Output the (X, Y) coordinate of the center of the cell containing the given text.  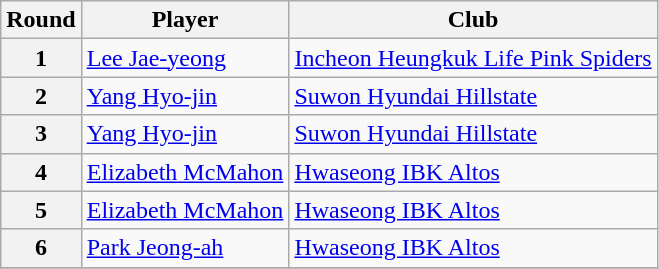
Park Jeong-ah (185, 248)
6 (41, 248)
Club (473, 20)
1 (41, 58)
5 (41, 210)
4 (41, 172)
Round (41, 20)
Player (185, 20)
Lee Jae-yeong (185, 58)
Incheon Heungkuk Life Pink Spiders (473, 58)
3 (41, 134)
2 (41, 96)
